Capture the cell that displays the provided text and extract its [X, Y] central coordinate. 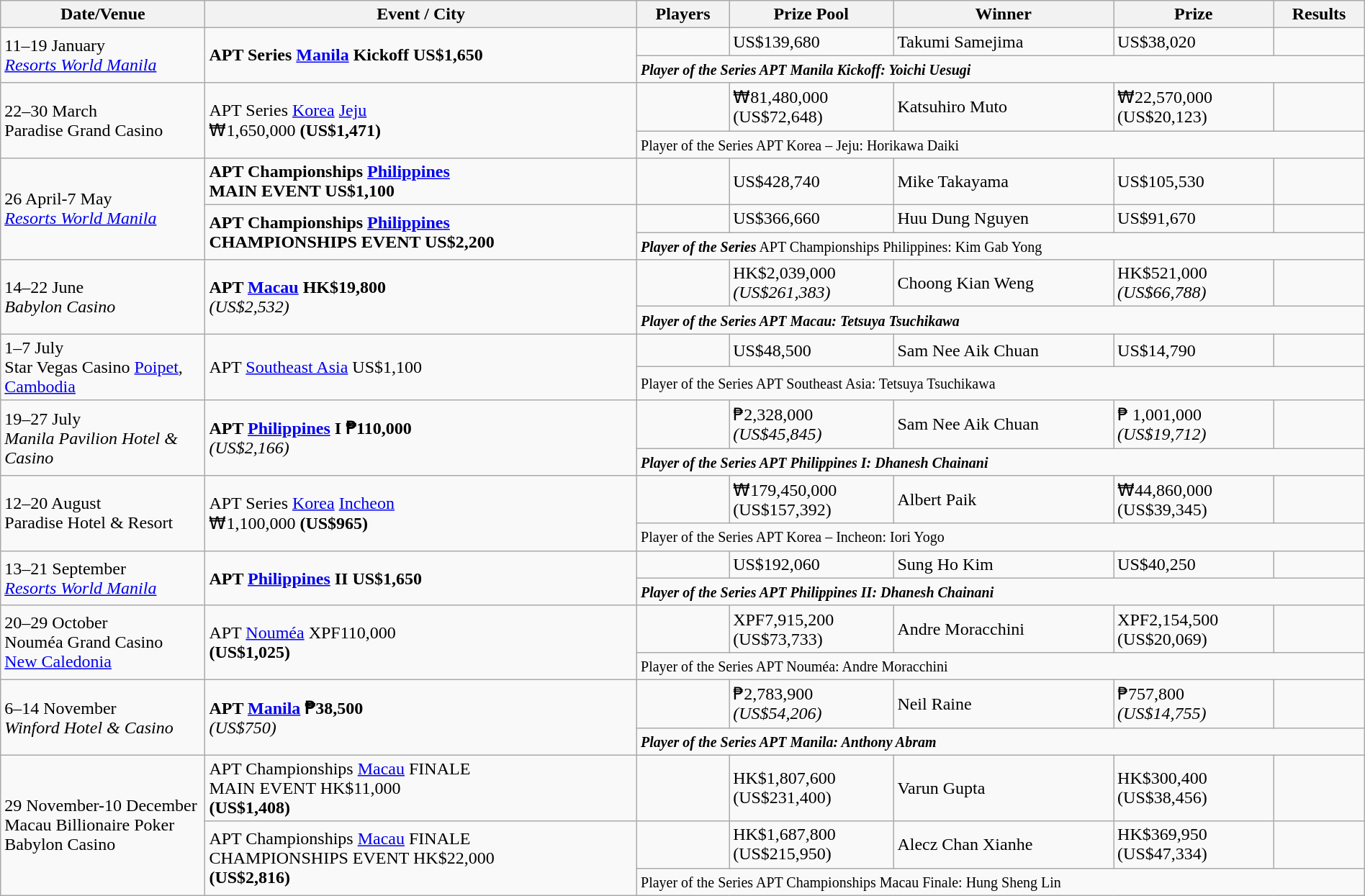
Event / City [421, 14]
Katsuhiro Muto [1004, 107]
US$38,020 [1194, 42]
Player of the Series APT Southeast Asia: Tetsuya Tsuchikawa [1001, 384]
₩81,480,000(US$72,648) [811, 107]
Takumi Samejima [1004, 42]
14–22 JuneBabylon Casino [103, 297]
XPF7,915,200(US$73,733) [811, 629]
Andre Moracchini [1004, 629]
Alecz Chan Xianhe [1004, 845]
Player of the Series APT Manila Kickoff: Yoichi Uesugi [1001, 69]
Mike Takayama [1004, 181]
₱ 1,001,000(US$19,712) [1194, 425]
APT Philippines II US$1,650 [421, 578]
APT Philippines I ₱110,000(US$2,166) [421, 438]
HK$521,000(US$66,788) [1194, 284]
Huu Dung Nguyen [1004, 219]
Prize Pool [811, 14]
Player of the Series APT Championships Macau Finale: Hung Sheng Lin [1001, 882]
₩22,570,000(US$20,123) [1194, 107]
₩44,860,000(US$39,345) [1194, 499]
APT Nouméa XPF110,000(US$1,025) [421, 642]
APT Manila ₱38,500(US$750) [421, 717]
20–29 OctoberNouméa Grand CasinoNew Caledonia [103, 642]
XPF2,154,500(US$20,069) [1194, 629]
Player of the Series APT Korea – Incheon: Iori Yogo [1001, 537]
19–27 JulyManila Pavilion Hotel & Casino [103, 438]
APT Championships PhilippinesCHAMPIONSHIPS EVENT US$2,200 [421, 232]
13–21 SeptemberResorts World Manila [103, 578]
US$40,250 [1194, 564]
US$105,530 [1194, 181]
Players [683, 14]
APT Championships Macau FINALECHAMPIONSHIPS EVENT HK$22,000(US$2,816) [421, 858]
Player of the Series APT Korea – Jeju: Horikawa Daiki [1001, 145]
₩179,450,000(US$157,392) [811, 499]
6–14 NovemberWinford Hotel & Casino [103, 717]
US$14,790 [1194, 350]
₱2,328,000(US$45,845) [811, 425]
Player of the Series APT Manila: Anthony Abram [1001, 741]
Player of the Series APT Championships Philippines: Kim Gab Yong [1001, 246]
Player of the Series APT Philippines I: Dhanesh Chainani [1001, 461]
₱757,800(US$14,755) [1194, 704]
29 November-10 DecemberMacau Billionaire PokerBabylon Casino [103, 825]
APT Championships PhilippinesMAIN EVENT US$1,100 [421, 181]
Albert Paik [1004, 499]
26 April-7 MayResorts World Manila [103, 209]
HK$369,950(US$47,334) [1194, 845]
APT Macau HK$19,800(US$2,532) [421, 297]
22–30 MarchParadise Grand Casino [103, 121]
US$192,060 [811, 564]
Player of the Series APT Philippines II: Dhanesh Chainani [1001, 592]
HK$2,039,000(US$261,383) [811, 284]
Choong Kian Weng [1004, 284]
US$366,660 [811, 219]
HK$1,807,600(US$231,400) [811, 788]
Player of the Series APT Nouméa: Andre Moracchini [1001, 666]
US$428,740 [811, 181]
1–7 JulyStar Vegas Casino Poipet, Cambodia [103, 367]
Player of the Series APT Macau: Tetsuya Tsuchikawa [1001, 320]
US$139,680 [811, 42]
Varun Gupta [1004, 788]
HK$1,687,800(US$215,950) [811, 845]
APT Series Korea Incheon₩1,100,000 (US$965) [421, 514]
₱2,783,900(US$54,206) [811, 704]
Sung Ho Kim [1004, 564]
US$48,500 [811, 350]
APT Southeast Asia US$1,100 [421, 367]
11–19 JanuaryResorts World Manila [103, 55]
Prize [1194, 14]
APT Series Korea Jeju₩1,650,000 (US$1,471) [421, 121]
Neil Raine [1004, 704]
12–20 AugustParadise Hotel & Resort [103, 514]
Date/Venue [103, 14]
Winner [1004, 14]
APT Championships Macau FINALEMAIN EVENT HK$11,000(US$1,408) [421, 788]
US$91,670 [1194, 219]
HK$300,400(US$38,456) [1194, 788]
APT Series Manila Kickoff US$1,650 [421, 55]
Results [1319, 14]
